For the text-containing cell, return its midpoint in (x, y) coordinate format. 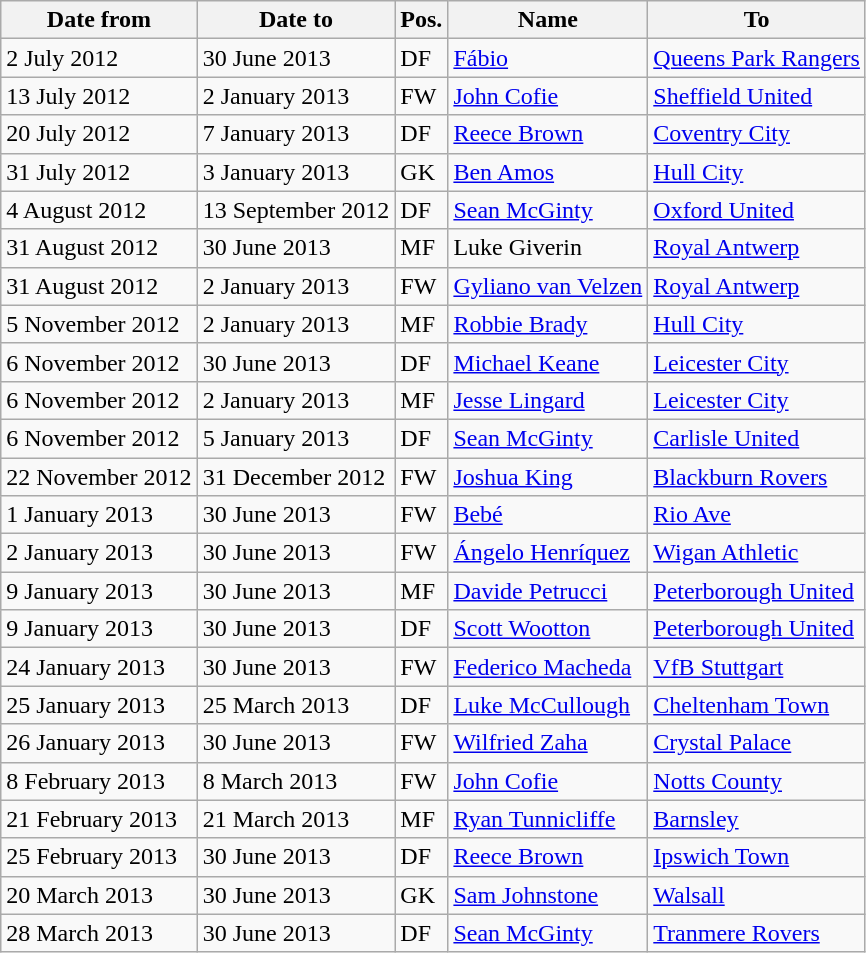
Rio Ave (757, 515)
Date from (99, 20)
To (757, 20)
3 January 2013 (296, 172)
Davide Petrucci (548, 591)
Luke McCullough (548, 705)
Federico Macheda (548, 667)
31 December 2012 (296, 477)
24 January 2013 (99, 667)
Joshua King (548, 477)
5 January 2013 (296, 438)
25 February 2013 (99, 857)
VfB Stuttgart (757, 667)
20 July 2012 (99, 134)
28 March 2013 (99, 933)
Crystal Palace (757, 743)
Tranmere Rovers (757, 933)
Bebé (548, 515)
13 July 2012 (99, 96)
20 March 2013 (99, 895)
Cheltenham Town (757, 705)
Name (548, 20)
Ben Amos (548, 172)
Robbie Brady (548, 324)
25 January 2013 (99, 705)
22 November 2012 (99, 477)
Gyliano van Velzen (548, 286)
8 February 2013 (99, 781)
21 March 2013 (296, 819)
Notts County (757, 781)
1 January 2013 (99, 515)
4 August 2012 (99, 210)
Scott Wootton (548, 629)
Sam Johnstone (548, 895)
Luke Giverin (548, 248)
Ipswich Town (757, 857)
26 January 2013 (99, 743)
25 March 2013 (296, 705)
Coventry City (757, 134)
Queens Park Rangers (757, 58)
Date to (296, 20)
2 July 2012 (99, 58)
13 September 2012 (296, 210)
Barnsley (757, 819)
Carlisle United (757, 438)
Wilfried Zaha (548, 743)
5 November 2012 (99, 324)
Wigan Athletic (757, 553)
Sheffield United (757, 96)
21 February 2013 (99, 819)
Fábio (548, 58)
31 July 2012 (99, 172)
Blackburn Rovers (757, 477)
Ryan Tunnicliffe (548, 819)
Pos. (422, 20)
7 January 2013 (296, 134)
Walsall (757, 895)
Oxford United (757, 210)
Michael Keane (548, 362)
Ángelo Henríquez (548, 553)
Jesse Lingard (548, 400)
8 March 2013 (296, 781)
